From the cell containing the given text, extract its center point as (x, y) coordinate. 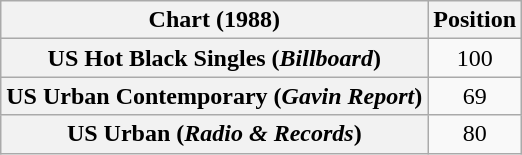
US Urban Contemporary (Gavin Report) (214, 96)
69 (475, 96)
US Hot Black Singles (Billboard) (214, 58)
Position (475, 20)
80 (475, 134)
100 (475, 58)
US Urban (Radio & Records) (214, 134)
Chart (1988) (214, 20)
